Capture the cell that displays the provided text and extract its (x, y) central coordinate. 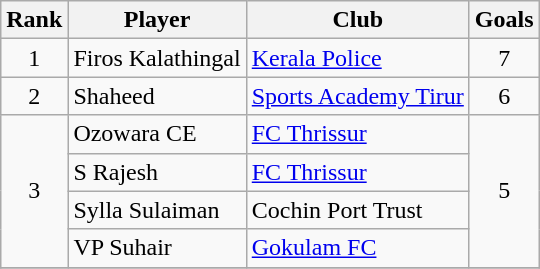
Sports Academy Tirur (358, 96)
Ozowara CE (157, 134)
6 (504, 96)
Kerala Police (358, 58)
Firos Kalathingal (157, 58)
Sylla Sulaiman (157, 210)
Goals (504, 20)
7 (504, 58)
5 (504, 191)
3 (34, 191)
Cochin Port Trust (358, 210)
Rank (34, 20)
S Rajesh (157, 172)
VP Suhair (157, 248)
Gokulam FC (358, 248)
Player (157, 20)
Club (358, 20)
1 (34, 58)
Shaheed (157, 96)
2 (34, 96)
